For the text-containing cell, return its midpoint in [X, Y] coordinate format. 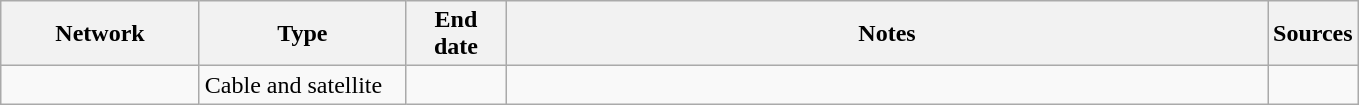
Type [302, 34]
End date [456, 34]
Cable and satellite [302, 85]
Sources [1314, 34]
Notes [886, 34]
Network [100, 34]
